Return the [x, y] coordinate for the center point of the cell that contains the specified text.  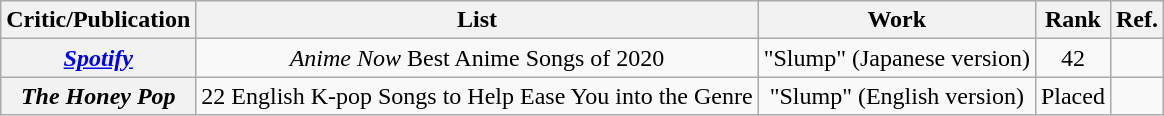
42 [1072, 58]
Spotify [98, 58]
Work [896, 20]
"Slump" (Japanese version) [896, 58]
Rank [1072, 20]
The Honey Pop [98, 96]
Ref. [1136, 20]
Placed [1072, 96]
Anime Now Best Anime Songs of 2020 [477, 58]
Critic/Publication [98, 20]
List [477, 20]
22 English K-pop Songs to Help Ease You into the Genre [477, 96]
"Slump" (English version) [896, 96]
